Locate the cell with the specified text and output its (x, y) center coordinate. 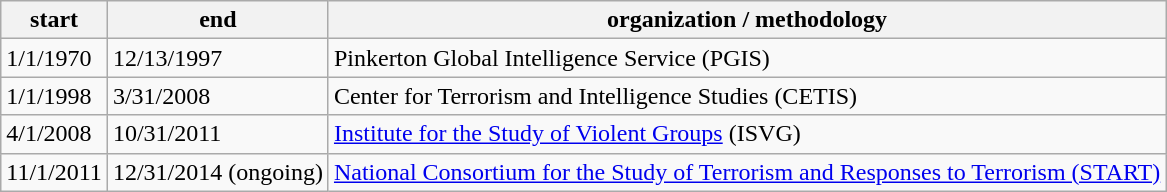
1/1/1998 (54, 96)
12/31/2014 (ongoing) (218, 172)
Center for Terrorism and Intelligence Studies (CETIS) (746, 96)
3/31/2008 (218, 96)
1/1/1970 (54, 58)
11/1/2011 (54, 172)
Institute for the Study of Violent Groups (ISVG) (746, 134)
start (54, 20)
4/1/2008 (54, 134)
12/13/1997 (218, 58)
end (218, 20)
National Consortium for the Study of Terrorism and Responses to Terrorism (START) (746, 172)
organization / methodology (746, 20)
Pinkerton Global Intelligence Service (PGIS) (746, 58)
10/31/2011 (218, 134)
